Output the (X, Y) coordinate of the center of the cell containing the given text.  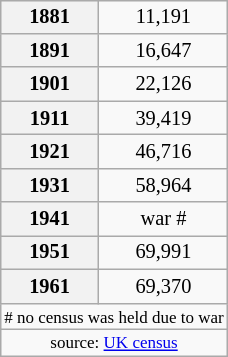
1901 (50, 84)
1911 (50, 118)
1921 (50, 152)
1881 (50, 17)
16,647 (164, 51)
# no census was held due to war (114, 316)
46,716 (164, 152)
69,991 (164, 253)
11,191 (164, 17)
war # (164, 219)
58,964 (164, 185)
69,370 (164, 286)
39,419 (164, 118)
1961 (50, 286)
1931 (50, 185)
1951 (50, 253)
source: UK census (114, 342)
1941 (50, 219)
1891 (50, 51)
22,126 (164, 84)
